From the cell containing the given text, extract its center point as [X, Y] coordinate. 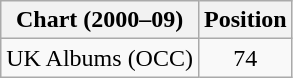
UK Albums (OCC) [100, 58]
Position [245, 20]
Chart (2000–09) [100, 20]
74 [245, 58]
